Find where the given text appears and provide that cell's center as (X, Y) coordinate. 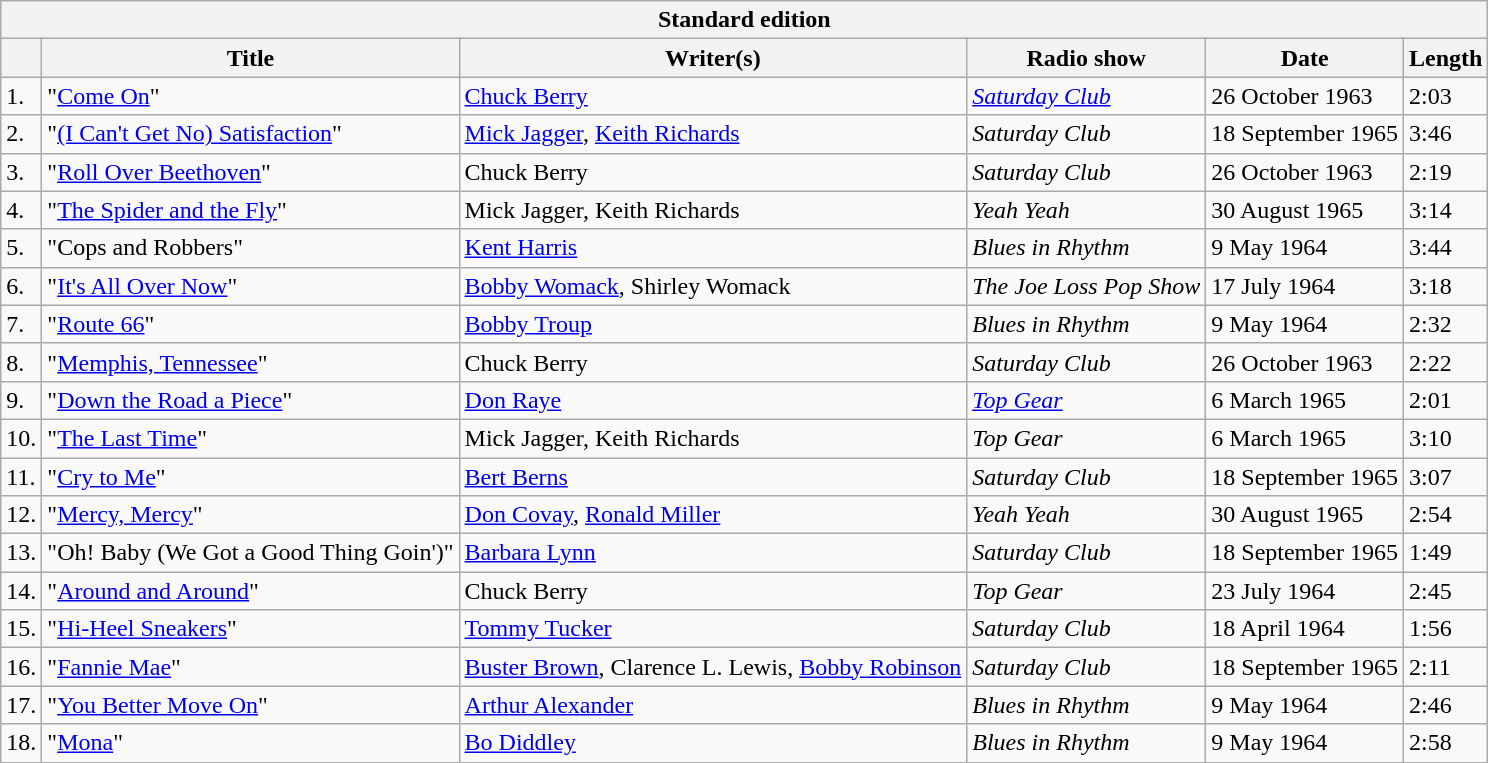
2:01 (1445, 400)
7. (22, 324)
"Hi-Heel Sneakers" (250, 629)
3:10 (1445, 438)
"The Spider and the Fly" (250, 210)
6. (22, 286)
Tommy Tucker (713, 629)
17. (22, 705)
"You Better Move On" (250, 705)
"Fannie Mae" (250, 667)
"It's All Over Now" (250, 286)
2:45 (1445, 591)
"Come On" (250, 96)
11. (22, 477)
17 July 1964 (1305, 286)
8. (22, 362)
Radio show (1086, 58)
"Mona" (250, 743)
3:18 (1445, 286)
Bobby Troup (713, 324)
2:11 (1445, 667)
18 April 1964 (1305, 629)
The Joe Loss Pop Show (1086, 286)
Date (1305, 58)
15. (22, 629)
13. (22, 553)
12. (22, 515)
2:22 (1445, 362)
2:58 (1445, 743)
"Cry to Me" (250, 477)
2:46 (1445, 705)
10. (22, 438)
"(I Can't Get No) Satisfaction" (250, 134)
5. (22, 248)
2. (22, 134)
2:54 (1445, 515)
Length (1445, 58)
"Oh! Baby (We Got a Good Thing Goin')" (250, 553)
18. (22, 743)
1:49 (1445, 553)
"Mercy, Mercy" (250, 515)
Don Raye (713, 400)
Bert Berns (713, 477)
14. (22, 591)
"Route 66" (250, 324)
4. (22, 210)
Buster Brown, Clarence L. Lewis, Bobby Robinson (713, 667)
9. (22, 400)
1:56 (1445, 629)
2:03 (1445, 96)
Arthur Alexander (713, 705)
3:44 (1445, 248)
Kent Harris (713, 248)
3. (22, 172)
"Cops and Robbers" (250, 248)
3:07 (1445, 477)
3:46 (1445, 134)
1. (22, 96)
2:19 (1445, 172)
Bo Diddley (713, 743)
Title (250, 58)
16. (22, 667)
Barbara Lynn (713, 553)
"Around and Around" (250, 591)
Writer(s) (713, 58)
Bobby Womack, Shirley Womack (713, 286)
3:14 (1445, 210)
"The Last Time" (250, 438)
"Memphis, Tennessee" (250, 362)
2:32 (1445, 324)
Don Covay, Ronald Miller (713, 515)
Standard edition (744, 20)
"Roll Over Beethoven" (250, 172)
"Down the Road a Piece" (250, 400)
23 July 1964 (1305, 591)
